Find where the given text appears and provide that cell's center as (x, y) coordinate. 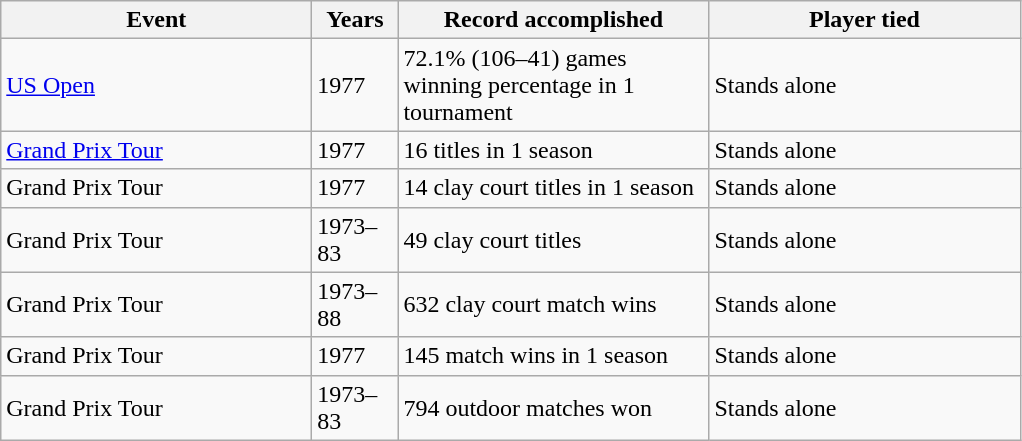
1973–88 (355, 304)
632 clay court match wins (554, 304)
794 outdoor matches won (554, 408)
16 titles in 1 season (554, 150)
14 clay court titles in 1 season (554, 188)
Player tied (864, 20)
Years (355, 20)
145 match wins in 1 season (554, 356)
Event (156, 20)
72.1% (106–41) games winning percentage in 1 tournament (554, 85)
Record accomplished (554, 20)
US Open (156, 85)
49 clay court titles (554, 240)
